Find where the given text appears and provide that cell's center as [X, Y] coordinate. 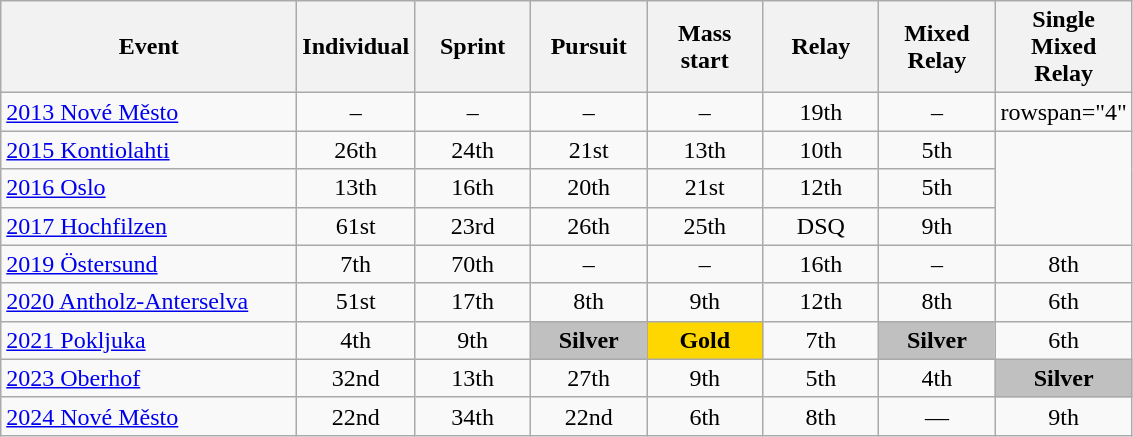
2023 Oberhof [149, 378]
51st [356, 302]
Gold [705, 340]
27th [589, 378]
2017 Hochfilzen [149, 226]
17th [473, 302]
2016 Oslo [149, 188]
70th [473, 264]
Event [149, 47]
2015 Kontiolahti [149, 150]
Mixed Relay [937, 47]
2024 Nové Město [149, 416]
2019 Östersund [149, 264]
10th [821, 150]
Relay [821, 47]
Individual [356, 47]
34th [473, 416]
2021 Pokljuka [149, 340]
Sprint [473, 47]
24th [473, 150]
DSQ [821, 226]
25th [705, 226]
61st [356, 226]
2020 Antholz-Anterselva [149, 302]
32nd [356, 378]
2013 Nové Město [149, 112]
Single Mixed Relay [1064, 47]
Mass start [705, 47]
20th [589, 188]
rowspan="4" [1064, 112]
Pursuit [589, 47]
19th [821, 112]
23rd [473, 226]
— [937, 416]
